Return the (x, y) coordinate for the center point of the cell that contains the specified text.  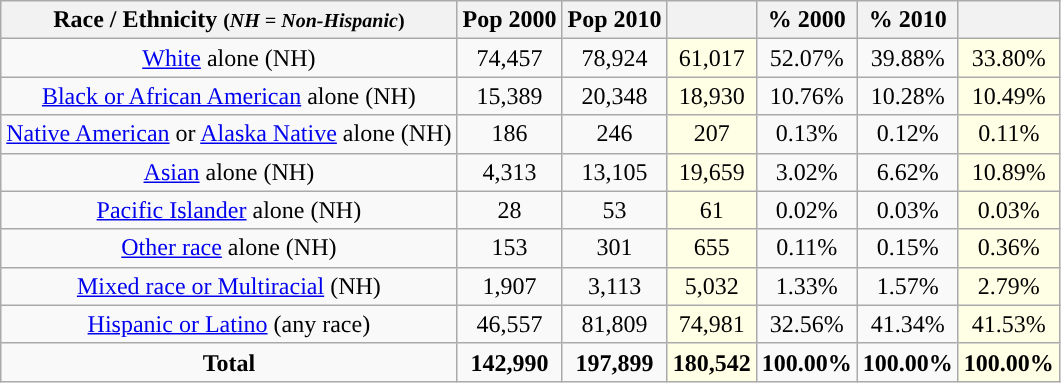
246 (614, 134)
28 (510, 210)
33.80% (1008, 58)
74,457 (510, 58)
Total (229, 362)
186 (510, 134)
61,017 (712, 58)
4,313 (510, 172)
153 (510, 248)
10.49% (1008, 96)
19,659 (712, 172)
142,990 (510, 362)
1.57% (908, 286)
15,389 (510, 96)
0.15% (908, 248)
Asian alone (NH) (229, 172)
20,348 (614, 96)
61 (712, 210)
1.33% (806, 286)
41.34% (908, 324)
3.02% (806, 172)
Pop 2000 (510, 20)
1,907 (510, 286)
Race / Ethnicity (NH = Non-Hispanic) (229, 20)
Other race alone (NH) (229, 248)
18,930 (712, 96)
0.13% (806, 134)
% 2010 (908, 20)
41.53% (1008, 324)
Pacific Islander alone (NH) (229, 210)
81,809 (614, 324)
0.36% (1008, 248)
Black or African American alone (NH) (229, 96)
180,542 (712, 362)
39.88% (908, 58)
10.28% (908, 96)
197,899 (614, 362)
5,032 (712, 286)
52.07% (806, 58)
46,557 (510, 324)
13,105 (614, 172)
78,924 (614, 58)
655 (712, 248)
Hispanic or Latino (any race) (229, 324)
53 (614, 210)
207 (712, 134)
0.02% (806, 210)
Mixed race or Multiracial (NH) (229, 286)
2.79% (1008, 286)
301 (614, 248)
0.12% (908, 134)
74,981 (712, 324)
3,113 (614, 286)
% 2000 (806, 20)
Pop 2010 (614, 20)
32.56% (806, 324)
Native American or Alaska Native alone (NH) (229, 134)
6.62% (908, 172)
10.76% (806, 96)
White alone (NH) (229, 58)
10.89% (1008, 172)
